Provide the [x, y] coordinate of the cell's center where the given text is located.  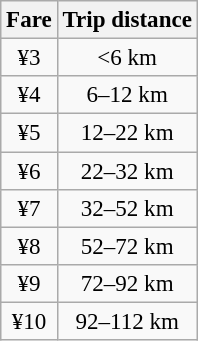
Fare [29, 20]
52–72 km [127, 246]
22–32 km [127, 171]
¥10 [29, 322]
¥4 [29, 95]
¥3 [29, 58]
6–12 km [127, 95]
¥6 [29, 171]
¥9 [29, 284]
92–112 km [127, 322]
<6 km [127, 58]
¥8 [29, 246]
¥7 [29, 209]
¥5 [29, 133]
72–92 km [127, 284]
32–52 km [127, 209]
Trip distance [127, 20]
12–22 km [127, 133]
